Provide the [x, y] coordinate of the cell's center where the given text is located.  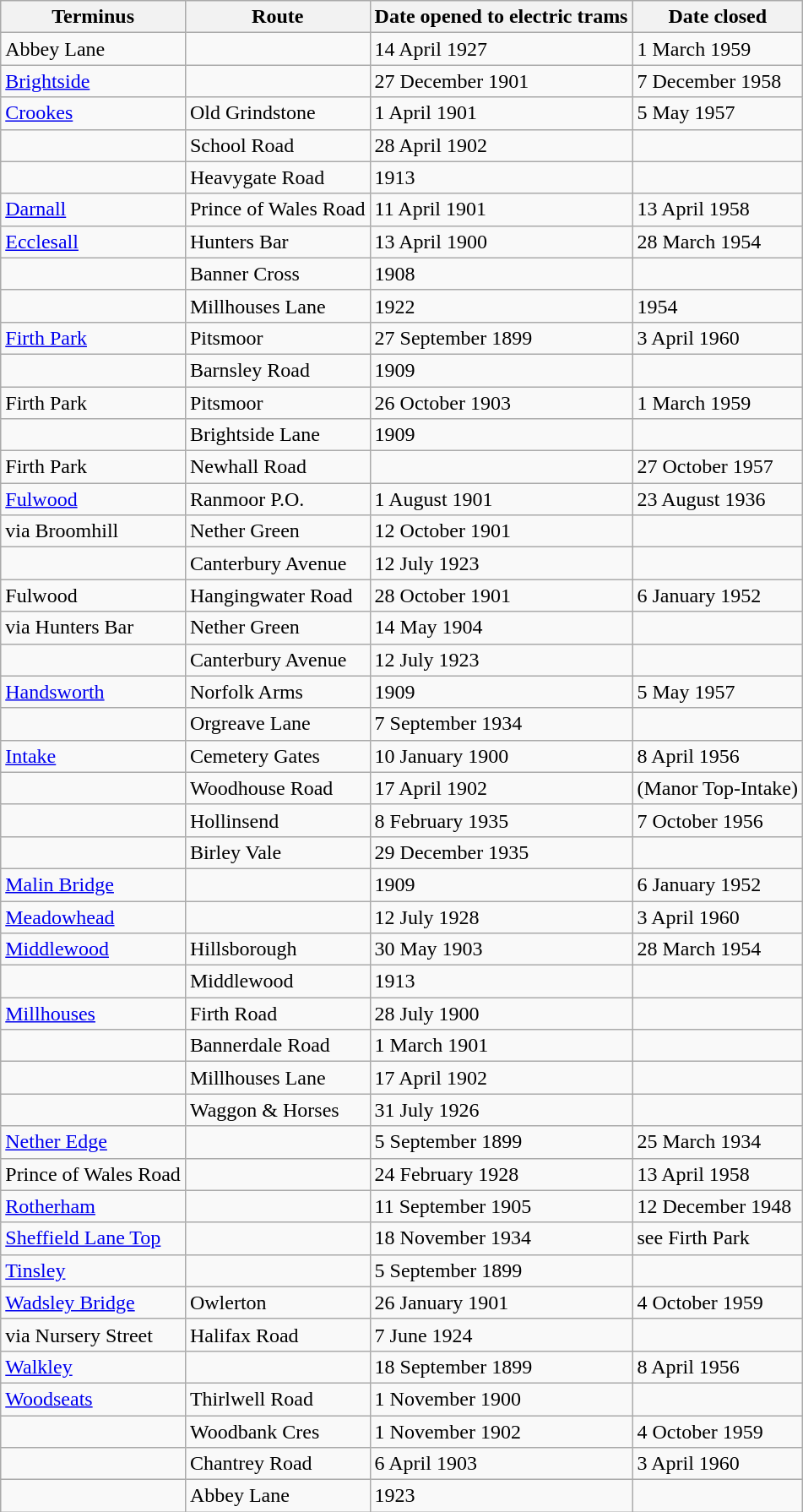
1 March 1901 [502, 1046]
12 July 1928 [502, 916]
Barnsley Road [277, 370]
1 August 1901 [502, 499]
14 May 1904 [502, 628]
10 January 1900 [502, 756]
Intake [93, 756]
Brightside [93, 81]
Route [277, 17]
26 January 1901 [502, 1303]
Bannerdale Road [277, 1046]
12 December 1948 [718, 1206]
Waggon & Horses [277, 1110]
Meadowhead [93, 916]
Walkley [93, 1367]
Date closed [718, 17]
Banner Cross [277, 274]
Terminus [93, 17]
see Firth Park [718, 1238]
8 February 1935 [502, 820]
Crookes [93, 113]
Newhall Road [277, 467]
Date opened to electric trams [502, 17]
Birley Vale [277, 852]
28 July 1900 [502, 1014]
13 April 1900 [502, 242]
Nether Edge [93, 1142]
School Road [277, 145]
7 December 1958 [718, 81]
12 October 1901 [502, 531]
Owlerton [277, 1303]
Hangingwater Road [277, 596]
Brightside Lane [277, 435]
Tinsley [93, 1270]
Sheffield Lane Top [93, 1238]
Woodbank Cres [277, 1432]
11 April 1901 [502, 209]
18 November 1934 [502, 1238]
Orgreave Lane [277, 724]
29 December 1935 [502, 852]
Norfolk Arms [277, 692]
28 October 1901 [502, 596]
Woodhouse Road [277, 788]
via Nursery Street [93, 1335]
1923 [502, 1496]
Malin Bridge [93, 884]
Ranmoor P.O. [277, 499]
Woodseats [93, 1399]
Hollinsend [277, 820]
1954 [718, 306]
31 July 1926 [502, 1110]
23 August 1936 [718, 499]
Old Grindstone [277, 113]
7 June 1924 [502, 1335]
Hillsborough [277, 949]
Hunters Bar [277, 242]
27 October 1957 [718, 467]
Handsworth [93, 692]
14 April 1927 [502, 49]
1 November 1900 [502, 1399]
Millhouses [93, 1014]
1922 [502, 306]
11 September 1905 [502, 1206]
Heavygate Road [277, 177]
28 April 1902 [502, 145]
26 October 1903 [502, 403]
18 September 1899 [502, 1367]
Thirlwell Road [277, 1399]
Ecclesall [93, 242]
Wadsley Bridge [93, 1303]
1 November 1902 [502, 1432]
1908 [502, 274]
7 October 1956 [718, 820]
27 September 1899 [502, 338]
6 April 1903 [502, 1464]
Cemetery Gates [277, 756]
24 February 1928 [502, 1174]
1 April 1901 [502, 113]
(Manor Top-Intake) [718, 788]
Darnall [93, 209]
25 March 1934 [718, 1142]
7 September 1934 [502, 724]
via Hunters Bar [93, 628]
Rotherham [93, 1206]
Halifax Road [277, 1335]
Firth Road [277, 1014]
Chantrey Road [277, 1464]
30 May 1903 [502, 949]
27 December 1901 [502, 81]
via Broomhill [93, 531]
